Scan for the cell matching the given text and deliver its [x, y] coordinate at center. 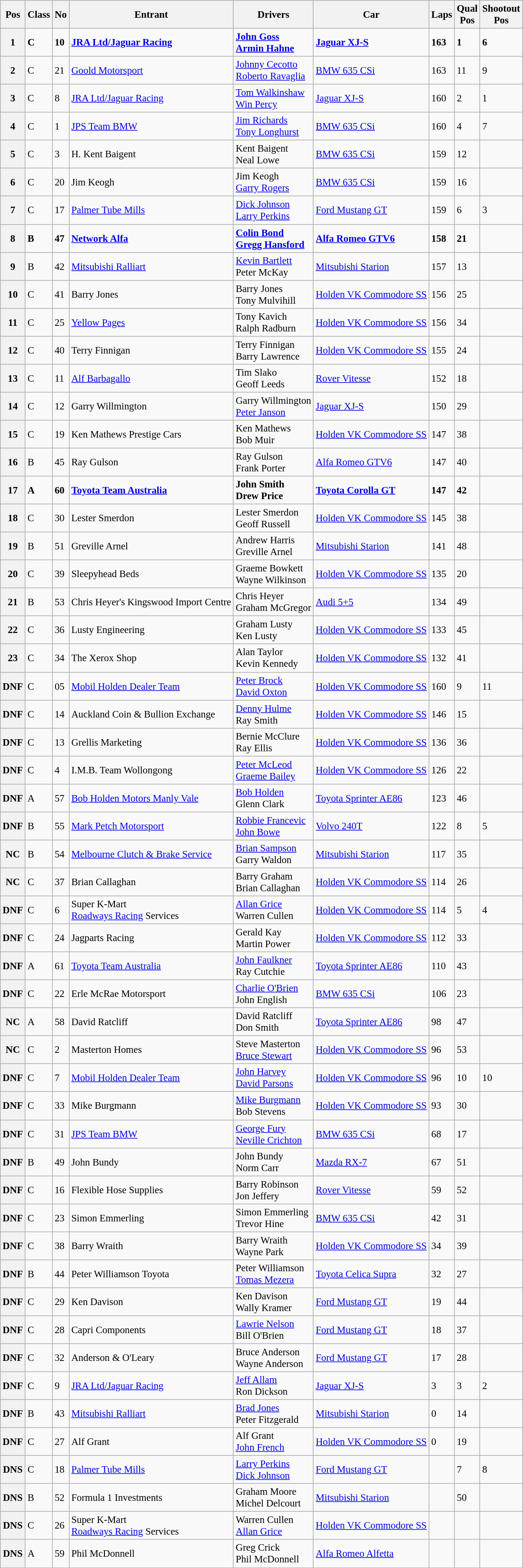
Greg Crick Phil McDonnell [273, 1554]
Simon Emmerling [151, 1217]
Toyota Corolla GT [371, 490]
Yellow Pages [151, 322]
Peter Williamson Tomas Mezera [273, 1274]
Auckland Coin & Bullion Exchange [151, 714]
George Fury Neville Crichton [273, 1134]
Ray Gulson [151, 462]
141 [441, 546]
Bob Holden Motors Manly Vale [151, 798]
Kevin Bartlett Peter McKay [273, 266]
Phil McDonnell [151, 1554]
Lester Smerdon Geoff Russell [273, 518]
50 [467, 1497]
David Ratcliff Don Smith [273, 1022]
Pos [13, 15]
Jeff Allam Ron Dickson [273, 1386]
Lusty Engineering [151, 630]
Dick Johnson Larry Perkins [273, 211]
Steve Masterton Bruce Stewart [273, 1050]
152 [441, 379]
Bernie McClure Ray Ellis [273, 742]
46 [467, 798]
58 [61, 1022]
126 [441, 770]
61 [61, 966]
Mike Burgmann Bob Stevens [273, 1106]
Mazda RX-7 [371, 1162]
150 [441, 406]
John Goss Armin Hahne [273, 42]
05 [61, 686]
Jim Keogh [151, 182]
Gerald Kay Martin Power [273, 938]
Alfa Romeo Alfetta [371, 1554]
No [61, 15]
Car [371, 15]
Jim Richards Tony Longhurst [273, 127]
132 [441, 659]
H. Kent Baigent [151, 154]
Greville Arnel [151, 546]
Melbourne Clutch & Brake Service [151, 854]
Jagparts Racing [151, 938]
Allan Grice Warren Cullen [273, 910]
Masterton Homes [151, 1050]
Simon Emmerling Trevor Hine [273, 1217]
The Xerox Shop [151, 659]
Barry Jones [151, 295]
Peter McLeod Graeme Bailey [273, 770]
Brian Callaghan [151, 882]
117 [441, 854]
Bruce Anderson Wayne Anderson [273, 1358]
93 [441, 1106]
67 [441, 1162]
112 [441, 938]
57 [61, 798]
Alan Taylor Kevin Kennedy [273, 659]
Alf Grant John French [273, 1442]
Garry Willmington [151, 406]
35 [467, 854]
158 [441, 238]
123 [441, 798]
Ken Mathews Bob Muir [273, 434]
146 [441, 714]
Flexible Hose Supplies [151, 1190]
Barry Wraith Wayne Park [273, 1246]
Alf Grant [151, 1442]
Charlie O'Brien John English [273, 994]
Graham Lusty Ken Lusty [273, 630]
Warren Cullen Allan Grice [273, 1526]
Brian Sampson Garry Waldon [273, 854]
68 [441, 1134]
157 [441, 266]
Ken Davison [151, 1302]
Class [39, 15]
Capri Components [151, 1330]
Audi 5+5 [371, 602]
Lester Smerdon [151, 518]
ShootoutPos [501, 15]
Johnny Cecotto Roberto Ravaglia [273, 70]
Peter Williamson Toyota [151, 1274]
I.M.B. Team Wollongong [151, 770]
Barry Graham Brian Callaghan [273, 882]
Andrew Harris Greville Arnel [273, 546]
Alf Barbagallo [151, 379]
Barry Jones Tony Mulvihill [273, 295]
Denny Hulme Ray Smith [273, 714]
Sleepyhead Beds [151, 575]
145 [441, 518]
Erle McRae Motorsport [151, 994]
122 [441, 826]
60 [61, 490]
Tony Kavich Ralph Radburn [273, 322]
110 [441, 966]
Terry Finnigan [151, 350]
Barry Wraith [151, 1246]
Toyota Celica Supra [371, 1274]
Ken Davison Wally Kramer [273, 1302]
136 [441, 742]
Barry Robinson Jon Jeffery [273, 1190]
134 [441, 602]
Garry Willmington Peter Janson [273, 406]
Kent Baigent Neal Lowe [273, 154]
Graham Moore Michel Delcourt [273, 1497]
133 [441, 630]
48 [467, 546]
Robbie Francevic John Bowe [273, 826]
Goold Motorsport [151, 70]
Graeme Bowkett Wayne Wilkinson [273, 575]
QualPos [467, 15]
Drivers [273, 15]
Chris Heyer's Kingswood Import Centre [151, 602]
John Bundy Norm Carr [273, 1162]
Laps [441, 15]
Larry Perkins Dick Johnson [273, 1470]
Tim Slako Geoff Leeds [273, 379]
Volvo 240T [371, 826]
John Faulkner Ray Cutchie [273, 966]
Network Alfa [151, 238]
Bob Holden Glenn Clark [273, 798]
135 [441, 575]
Mark Petch Motorsport [151, 826]
Entrant [151, 15]
106 [441, 994]
54 [61, 854]
John Smith Drew Price [273, 490]
Chris Heyer Graham McGregor [273, 602]
John Bundy [151, 1162]
Ray Gulson Frank Porter [273, 462]
John Harvey David Parsons [273, 1078]
Mike Burgmann [151, 1106]
Colin Bond Gregg Hansford [273, 238]
Brad Jones Peter Fitzgerald [273, 1414]
Grellis Marketing [151, 742]
Terry Finnigan Barry Lawrence [273, 350]
155 [441, 350]
Peter Brock David Oxton [273, 686]
Ken Mathews Prestige Cars [151, 434]
Jim Keogh Garry Rogers [273, 182]
Lawrie Nelson Bill O'Brien [273, 1330]
Anderson & O'Leary [151, 1358]
55 [61, 826]
David Ratcliff [151, 1022]
Tom Walkinshaw Win Percy [273, 99]
Formula 1 Investments [151, 1497]
98 [441, 1022]
